Find where the given text appears and provide that cell's center as [x, y] coordinate. 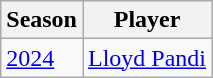
Season [42, 20]
Player [146, 20]
2024 [42, 58]
Lloyd Pandi [146, 58]
